Identify which cell holds the provided text, then report its (x, y) central coordinate. 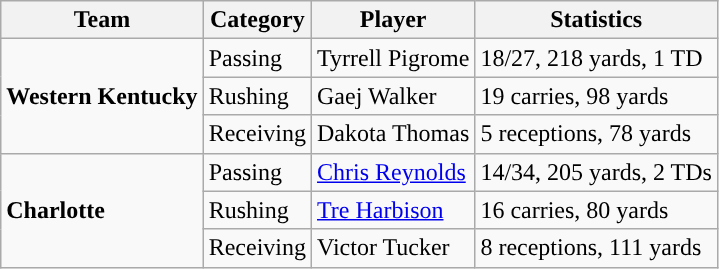
Player (394, 20)
Team (102, 20)
Charlotte (102, 210)
Western Kentucky (102, 96)
Gaej Walker (394, 96)
Dakota Thomas (394, 134)
8 receptions, 111 yards (596, 248)
14/34, 205 yards, 2 TDs (596, 172)
18/27, 218 yards, 1 TD (596, 58)
Chris Reynolds (394, 172)
Tyrrell Pigrome (394, 58)
19 carries, 98 yards (596, 96)
Tre Harbison (394, 210)
16 carries, 80 yards (596, 210)
Category (257, 20)
Victor Tucker (394, 248)
5 receptions, 78 yards (596, 134)
Statistics (596, 20)
